Provide the [x, y] coordinate of the cell's center where the given text is located.  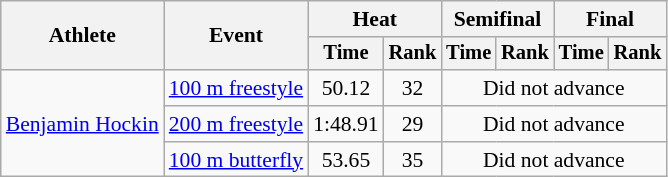
Athlete [82, 36]
1:48.91 [346, 124]
Semifinal [497, 19]
Benjamin Hockin [82, 124]
Heat [374, 19]
Event [236, 36]
29 [413, 124]
50.12 [346, 88]
200 m freestyle [236, 124]
100 m freestyle [236, 88]
32 [413, 88]
Final [610, 19]
